Return the (X, Y) coordinate for the center point of the cell that contains the specified text.  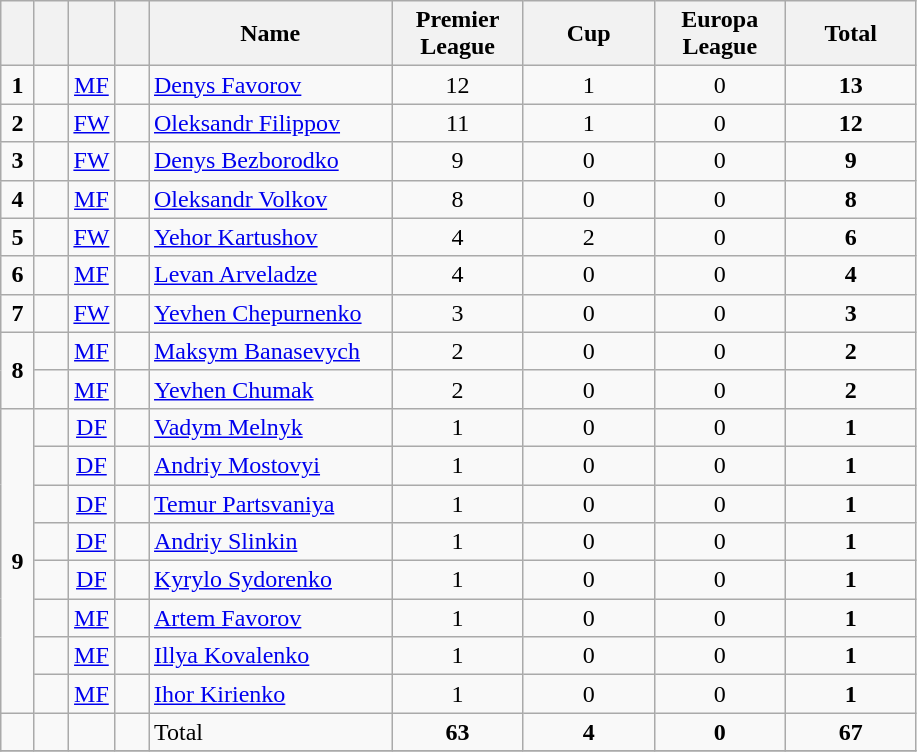
63 (458, 732)
Yehor Kartushov (270, 237)
7 (18, 313)
11 (458, 123)
13 (850, 85)
Maksym Banasevych (270, 351)
Name (270, 34)
Andriy Slinkin (270, 542)
67 (850, 732)
Vadym Melnyk (270, 427)
Yevhen Chepurnenko (270, 313)
Premier League (458, 34)
Denys Favorov (270, 85)
Andriy Mostovyi (270, 465)
Levan Arveladze (270, 275)
5 (18, 237)
Illya Kovalenko (270, 656)
Denys Bezborodko (270, 161)
Kyrylo Sydorenko (270, 580)
Oleksandr Volkov (270, 199)
Ihor Kirienko (270, 694)
Europa League (720, 34)
Yevhen Chumak (270, 389)
Artem Favorov (270, 618)
Temur Partsvaniya (270, 503)
Oleksandr Filippov (270, 123)
Cup (588, 34)
